Extract the [X, Y] coordinate from the center of the cell holding the provided text.  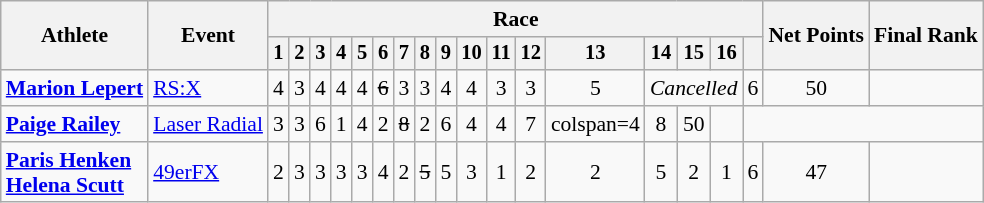
Event [208, 36]
Net Points [816, 36]
Athlete [74, 36]
Marion Lepert [74, 88]
Paris HenkenHelena Scutt [74, 172]
14 [661, 54]
Cancelled [694, 88]
Final Rank [926, 36]
Paige Railey [74, 124]
15 [694, 54]
49erFX [208, 172]
11 [502, 54]
9 [446, 54]
12 [531, 54]
13 [596, 54]
47 [816, 172]
Laser Radial [208, 124]
RS:X [208, 88]
10 [471, 54]
16 [726, 54]
colspan=4 [596, 124]
Race [516, 19]
